From the cell containing the given text, extract its center point as (X, Y) coordinate. 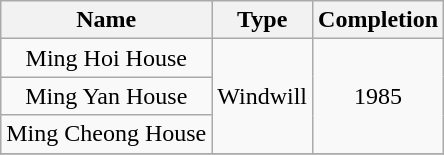
Name (106, 20)
Completion (378, 20)
Ming Hoi House (106, 58)
1985 (378, 96)
Ming Yan House (106, 96)
Ming Cheong House (106, 134)
Type (262, 20)
Windwill (262, 96)
